Capture the cell that displays the provided text and extract its (X, Y) central coordinate. 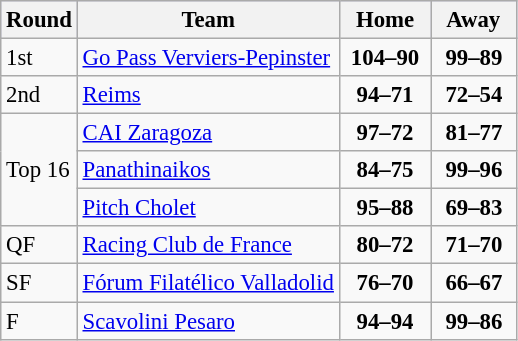
81–77 (474, 133)
Racing Club de France (208, 245)
72–54 (474, 95)
Reims (208, 95)
Panathinaikos (208, 170)
94–71 (385, 95)
1st (39, 58)
71–70 (474, 245)
SF (39, 283)
F (39, 321)
66–67 (474, 283)
Team (208, 20)
97–72 (385, 133)
99–96 (474, 170)
QF (39, 245)
84–75 (385, 170)
Round (39, 20)
Top 16 (39, 170)
99–89 (474, 58)
Go Pass Verviers-Pepinster (208, 58)
69–83 (474, 208)
Home (385, 20)
104–90 (385, 58)
94–94 (385, 321)
Fórum Filatélico Valladolid (208, 283)
CAI Zaragoza (208, 133)
Away (474, 20)
Scavolini Pesaro (208, 321)
99–86 (474, 321)
95–88 (385, 208)
76–70 (385, 283)
Pitch Cholet (208, 208)
2nd (39, 95)
80–72 (385, 245)
